Pinpoint the cell where the given text exists, returning its [x, y] midpoint coordinate. 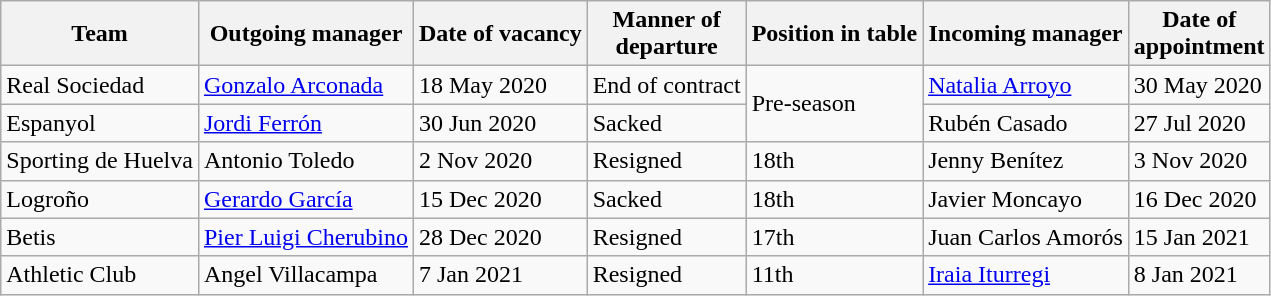
Incoming manager [1026, 34]
Pre-season [834, 104]
8 Jan 2021 [1199, 275]
Date of vacancy [500, 34]
7 Jan 2021 [500, 275]
Betis [100, 237]
11th [834, 275]
Gonzalo Arconada [306, 85]
Angel Villacampa [306, 275]
Iraia Iturregi [1026, 275]
Rubén Casado [1026, 123]
15 Dec 2020 [500, 199]
Athletic Club [100, 275]
Sporting de Huelva [100, 161]
Juan Carlos Amorós [1026, 237]
Date ofappointment [1199, 34]
Manner ofdeparture [666, 34]
Team [100, 34]
16 Dec 2020 [1199, 199]
27 Jul 2020 [1199, 123]
Position in table [834, 34]
30 Jun 2020 [500, 123]
30 May 2020 [1199, 85]
Javier Moncayo [1026, 199]
Antonio Toledo [306, 161]
Outgoing manager [306, 34]
End of contract [666, 85]
Pier Luigi Cherubino [306, 237]
Espanyol [100, 123]
15 Jan 2021 [1199, 237]
2 Nov 2020 [500, 161]
Jenny Benítez [1026, 161]
Jordi Ferrón [306, 123]
17th [834, 237]
Gerardo García [306, 199]
3 Nov 2020 [1199, 161]
Logroño [100, 199]
28 Dec 2020 [500, 237]
18 May 2020 [500, 85]
Real Sociedad [100, 85]
Natalia Arroyo [1026, 85]
